Determine the (x, y) coordinate at the center of the cell enclosing the given text.  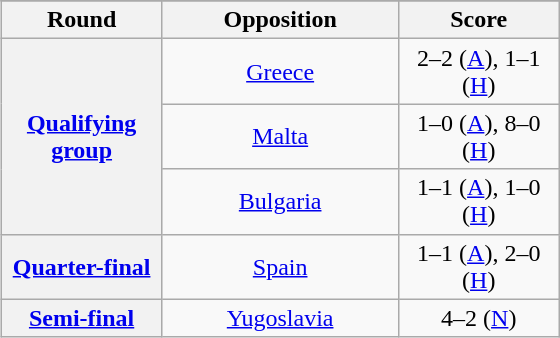
Quarter-final (82, 266)
4–2 (N) (478, 318)
Qualifying group (82, 136)
2–2 (A), 1–1 (H) (478, 72)
Yugoslavia (280, 318)
Opposition (280, 20)
Round (82, 20)
Greece (280, 72)
1–1 (A), 1–0 (H) (478, 202)
Semi-final (82, 318)
Bulgaria (280, 202)
Malta (280, 136)
Score (478, 20)
Spain (280, 266)
1–0 (A), 8–0 (H) (478, 136)
1–1 (A), 2–0 (H) (478, 266)
